Identify which cell holds the provided text, then report its [x, y] central coordinate. 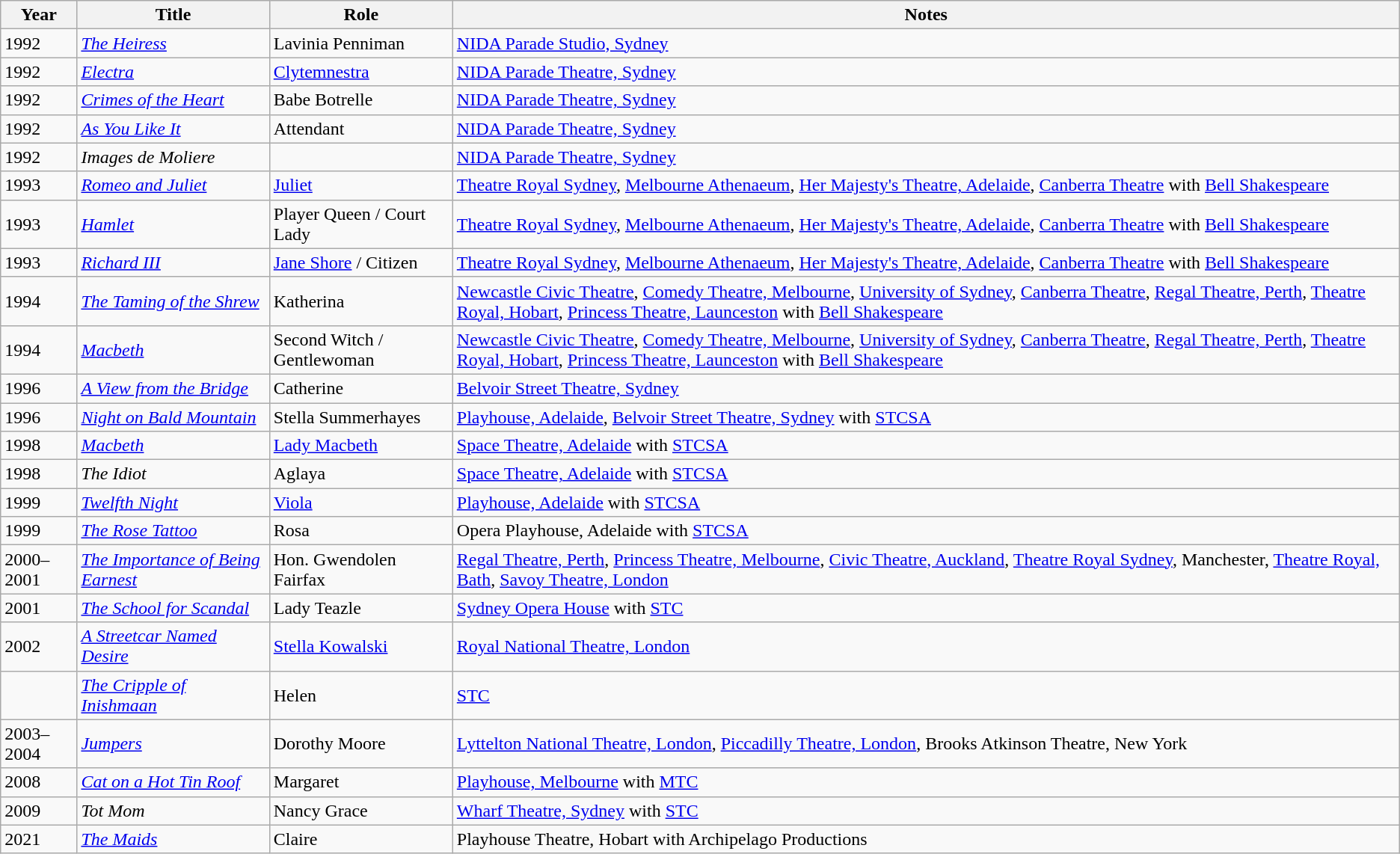
Sydney Opera House with STC [926, 608]
Juliet [360, 185]
Year [39, 15]
2021 [39, 839]
Viola [360, 503]
A Streetcar Named Desire [174, 646]
Claire [360, 839]
Second Witch / Gentlewoman [360, 350]
Richard III [174, 262]
Playhouse, Adelaide with STCSA [926, 503]
Belvoir Street Theatre, Sydney [926, 388]
2002 [39, 646]
The Idiot [174, 474]
Hon. Gwendolen Fairfax [360, 570]
Playhouse, Adelaide, Belvoir Street Theatre, Sydney with STCSA [926, 417]
Player Queen / Court Lady [360, 224]
Romeo and Juliet [174, 185]
2008 [39, 782]
Playhouse, Melbourne with MTC [926, 782]
The Maids [174, 839]
2000–2001 [39, 570]
The Taming of the Shrew [174, 301]
NIDA Parade Studio, Sydney [926, 43]
Opera Playhouse, Adelaide with STCSA [926, 531]
Tot Mom [174, 811]
Hamlet [174, 224]
Royal National Theatre, London [926, 646]
Catherine [360, 388]
Babe Botrelle [360, 100]
Nancy Grace [360, 811]
Attendant [360, 129]
Dorothy Moore [360, 743]
STC [926, 695]
The Rose Tattoo [174, 531]
Stella Kowalski [360, 646]
Aglaya [360, 474]
Images de Moliere [174, 157]
The Heiress [174, 43]
Notes [926, 15]
A View from the Bridge [174, 388]
Jumpers [174, 743]
Margaret [360, 782]
Lady Macbeth [360, 446]
2003–2004 [39, 743]
Rosa [360, 531]
Jane Shore / Citizen [360, 262]
Twelfth Night [174, 503]
The School for Scandal [174, 608]
Electra [174, 72]
Lavinia Penniman [360, 43]
Katherina [360, 301]
Helen [360, 695]
The Importance of Being Earnest [174, 570]
Night on Bald Mountain [174, 417]
Clytemnestra [360, 72]
Role [360, 15]
Playhouse Theatre, Hobart with Archipelago Productions [926, 839]
Lyttelton National Theatre, London, Piccadilly Theatre, London, Brooks Atkinson Theatre, New York [926, 743]
As You Like It [174, 129]
Title [174, 15]
Wharf Theatre, Sydney with STC [926, 811]
Cat on a Hot Tin Roof [174, 782]
Stella Summerhayes [360, 417]
The Cripple of Inishmaan [174, 695]
2001 [39, 608]
2009 [39, 811]
Lady Teazle [360, 608]
Crimes of the Heart [174, 100]
